Extract the [x, y] coordinate from the center of the cell holding the provided text.  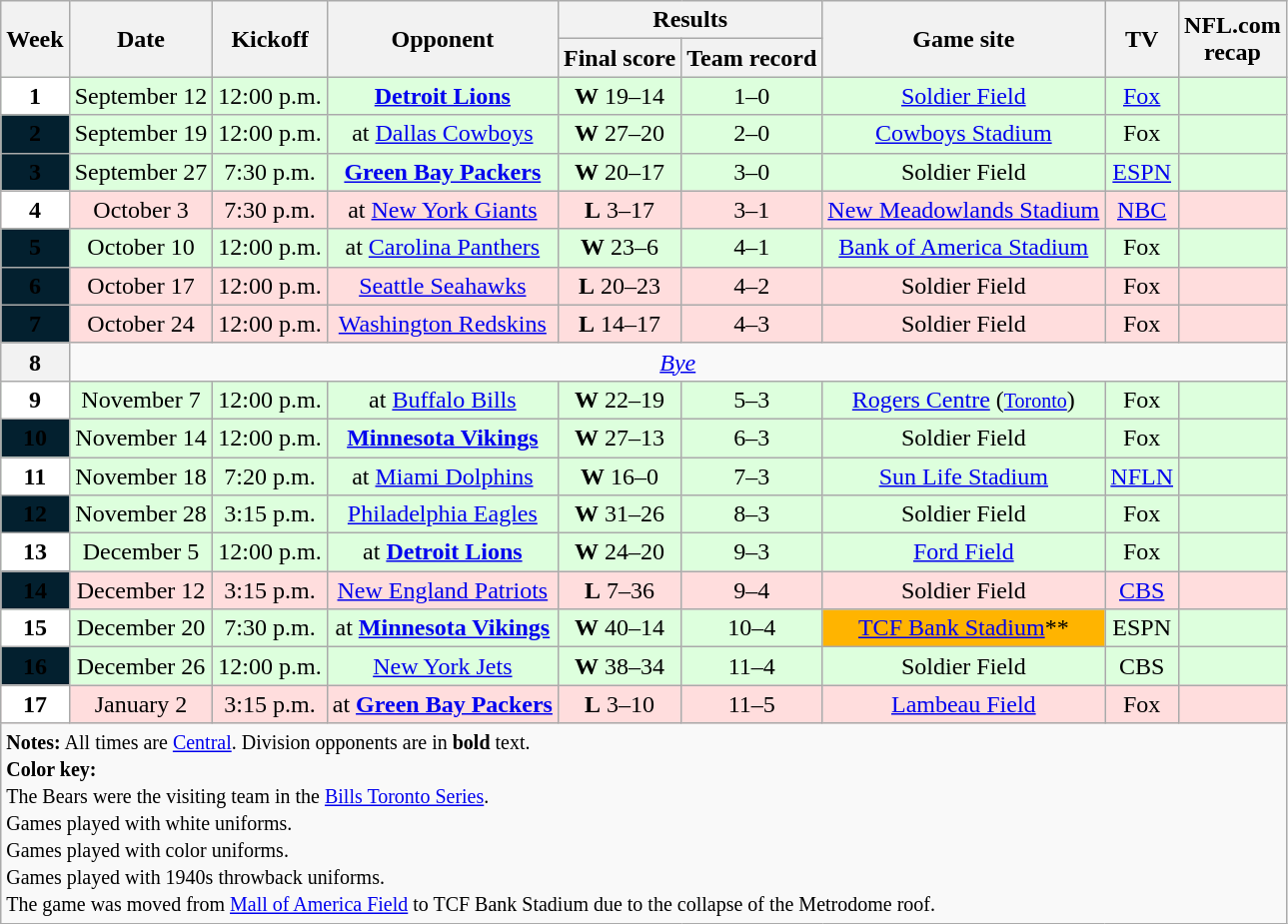
October 24 [141, 324]
TV [1142, 39]
at New York Giants [442, 210]
NFLN [1142, 476]
9 [35, 400]
October 17 [141, 286]
6 [35, 286]
at Buffalo Bills [442, 400]
Green Bay Packers [442, 172]
Philadelphia Eagles [442, 514]
New Meadowlands Stadium [963, 210]
Results [689, 20]
4–2 [751, 286]
W 27–13 [620, 438]
September 19 [141, 134]
10 [35, 438]
October 3 [141, 210]
W 20–17 [620, 172]
December 26 [141, 666]
9–4 [751, 590]
3–1 [751, 210]
9–3 [751, 552]
November 14 [141, 438]
3–0 [751, 172]
1 [35, 96]
Final score [620, 58]
Team record [751, 58]
12 [35, 514]
L 14–17 [620, 324]
14 [35, 590]
10–4 [751, 628]
8–3 [751, 514]
15 [35, 628]
7–3 [751, 476]
Week [35, 39]
W 24–20 [620, 552]
at Carolina Panthers [442, 248]
November 28 [141, 514]
1–0 [751, 96]
at Green Bay Packers [442, 704]
September 27 [141, 172]
4 [35, 210]
Opponent [442, 39]
2–0 [751, 134]
September 12 [141, 96]
December 20 [141, 628]
Sun Life Stadium [963, 476]
New England Patriots [442, 590]
Bye [677, 362]
2 [35, 134]
Lambeau Field [963, 704]
Date [141, 39]
L 3–17 [620, 210]
W 38–34 [620, 666]
7 [35, 324]
5 [35, 248]
W 19–14 [620, 96]
NFL.comrecap [1233, 39]
11–5 [751, 704]
November 7 [141, 400]
NBC [1142, 210]
3 [35, 172]
Detroit Lions [442, 96]
4–1 [751, 248]
December 12 [141, 590]
Cowboys Stadium [963, 134]
W 16–0 [620, 476]
Minnesota Vikings [442, 438]
January 2 [141, 704]
W 31–26 [620, 514]
TCF Bank Stadium** [963, 628]
Washington Redskins [442, 324]
at Dallas Cowboys [442, 134]
L 20–23 [620, 286]
October 10 [141, 248]
New York Jets [442, 666]
11–4 [751, 666]
November 18 [141, 476]
8 [35, 362]
16 [35, 666]
W 40–14 [620, 628]
at Minnesota Vikings [442, 628]
W 23–6 [620, 248]
W 22–19 [620, 400]
17 [35, 704]
4–3 [751, 324]
Rogers Centre (Toronto) [963, 400]
at Miami Dolphins [442, 476]
6–3 [751, 438]
Game site [963, 39]
5–3 [751, 400]
7:20 p.m. [270, 476]
Bank of America Stadium [963, 248]
L 7–36 [620, 590]
11 [35, 476]
W 27–20 [620, 134]
December 5 [141, 552]
Seattle Seahawks [442, 286]
Kickoff [270, 39]
13 [35, 552]
L 3–10 [620, 704]
at Detroit Lions [442, 552]
Ford Field [963, 552]
